Determine the [X, Y] coordinate at the center of the cell enclosing the given text.  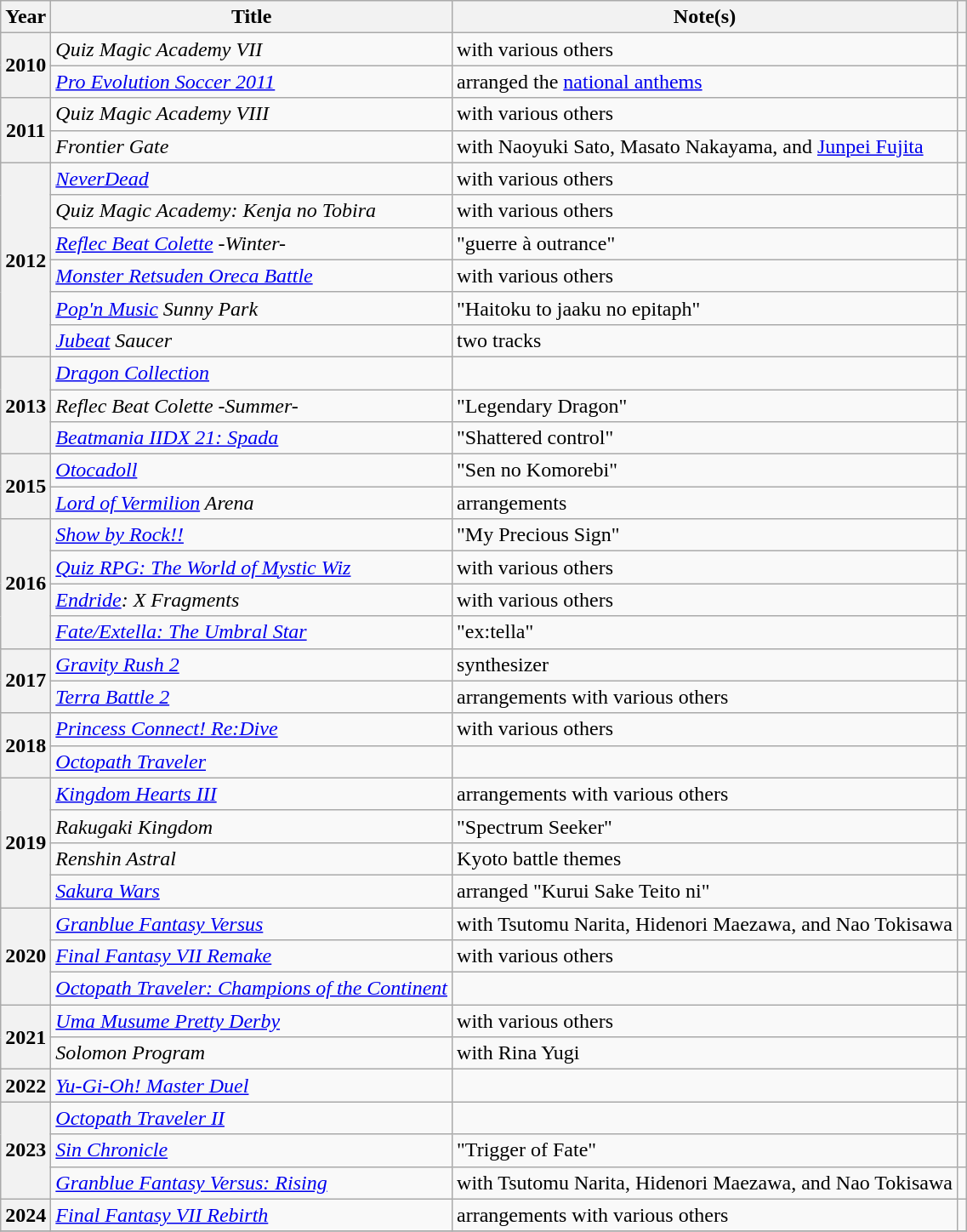
2011 [26, 130]
Quiz RPG: The World of Mystic Wiz [252, 568]
Final Fantasy VII Remake [252, 956]
Gravity Rush 2 [252, 664]
Yu-Gi-Oh! Master Duel [252, 1086]
Fate/Extella: The Umbral Star [252, 632]
Show by Rock!! [252, 535]
Reflec Beat Colette -Summer- [252, 406]
2022 [26, 1086]
Endride: X Fragments [252, 600]
with Naoyuki Sato, Masato Nakayama, and Junpei Fujita [705, 146]
Title [252, 17]
arranged the national anthems [705, 82]
"Legendary Dragon" [705, 406]
"My Precious Sign" [705, 535]
Sin Chronicle [252, 1150]
Quiz Magic Academy VIII [252, 114]
NeverDead [252, 179]
Note(s) [705, 17]
Quiz Magic Academy: Kenja no Tobira [252, 211]
2020 [26, 955]
Rakugaki Kingdom [252, 826]
2010 [26, 66]
Renshin Astral [252, 858]
Terra Battle 2 [252, 697]
2015 [26, 487]
"Trigger of Fate" [705, 1150]
2018 [26, 745]
2017 [26, 681]
arranged "Kurui Sake Teito ni" [705, 891]
Otocadoll [252, 471]
with Rina Yugi [705, 1053]
Dragon Collection [252, 373]
"Sen no Komorebi" [705, 471]
Pop'n Music Sunny Park [252, 308]
arrangements [705, 503]
Beatmania IIDX 21: Spada [252, 438]
Reflec Beat Colette -Winter- [252, 243]
Granblue Fantasy Versus [252, 923]
2016 [26, 584]
Lord of Vermilion Arena [252, 503]
Octopath Traveler II [252, 1118]
Uma Musume Pretty Derby [252, 1021]
2012 [26, 260]
Princess Connect! Re:Dive [252, 729]
synthesizer [705, 664]
Monster Retsuden Oreca Battle [252, 276]
Final Fantasy VII Rebirth [252, 1215]
Sakura Wars [252, 891]
Quiz Magic Academy VII [252, 49]
Kyoto battle themes [705, 858]
"guerre à outrance" [705, 243]
"Spectrum Seeker" [705, 826]
Solomon Program [252, 1053]
Pro Evolution Soccer 2011 [252, 82]
Jubeat Saucer [252, 340]
Kingdom Hearts III [252, 794]
Granblue Fantasy Versus: Rising [252, 1183]
2023 [26, 1150]
Octopath Traveler [252, 761]
Year [26, 17]
2013 [26, 405]
2021 [26, 1037]
"Haitoku to jaaku no epitaph" [705, 308]
Octopath Traveler: Champions of the Continent [252, 989]
2019 [26, 842]
"Shattered control" [705, 438]
two tracks [705, 340]
2024 [26, 1215]
Frontier Gate [252, 146]
"ex:tella" [705, 632]
